Provide the (X, Y) coordinate of the cell's center where the given text is located.  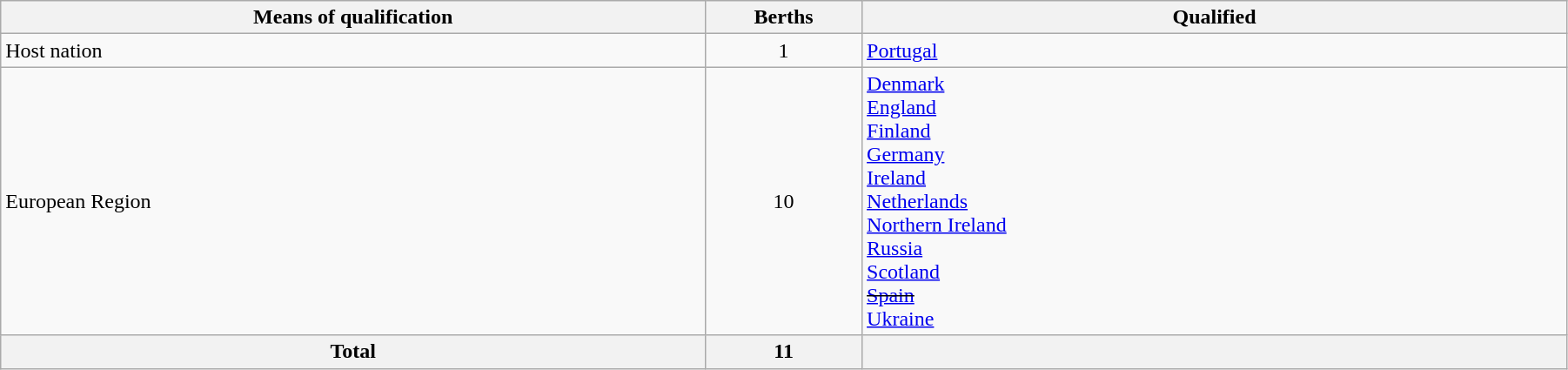
Portugal (1215, 50)
Berths (784, 17)
1 (784, 50)
Denmark England Finland Germany Ireland Netherlands Northern Ireland Russia Scotland Spain Ukraine (1215, 201)
11 (784, 352)
Means of qualification (353, 17)
European Region (353, 201)
Total (353, 352)
Host nation (353, 50)
10 (784, 201)
Qualified (1215, 17)
